Pinpoint the cell where the given text exists, returning its [x, y] midpoint coordinate. 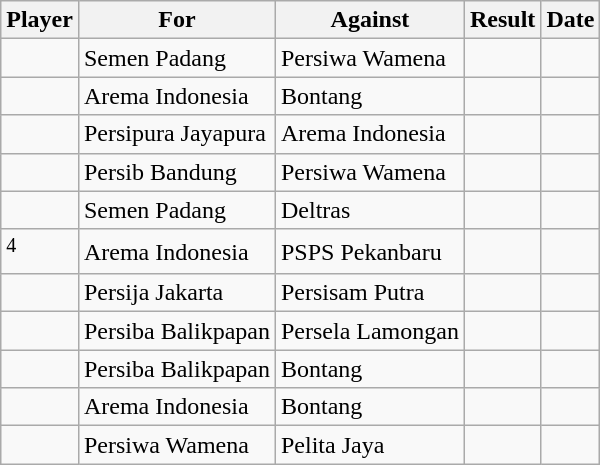
4 [40, 252]
Result [502, 20]
Persisam Putra [370, 293]
Persija Jakarta [176, 293]
Player [40, 20]
Persela Lamongan [370, 331]
Persib Bandung [176, 172]
For [176, 20]
Date [570, 20]
Deltras [370, 210]
PSPS Pekanbaru [370, 252]
Against [370, 20]
Persipura Jayapura [176, 134]
Pelita Jaya [370, 445]
